Pinpoint the cell where the given text exists, returning its [X, Y] midpoint coordinate. 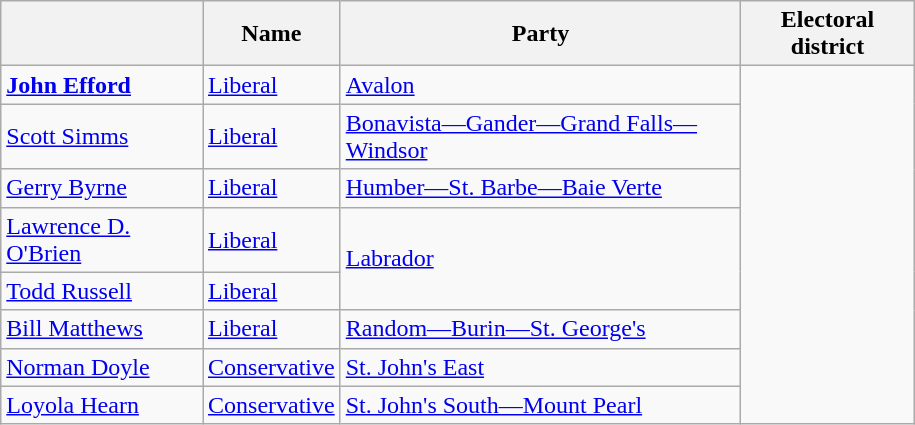
Loyola Hearn [102, 405]
John Efford [102, 85]
Name [271, 34]
Party [540, 34]
St. John's South—Mount Pearl [540, 405]
Humber—St. Barbe—Baie Verte [540, 188]
Electoral district [828, 34]
Labrador [540, 258]
Lawrence D. O'Brien [102, 240]
Scott Simms [102, 136]
Todd Russell [102, 291]
Avalon [540, 85]
Gerry Byrne [102, 188]
Bonavista—Gander—Grand Falls—Windsor [540, 136]
Norman Doyle [102, 367]
Random—Burin—St. George's [540, 329]
Bill Matthews [102, 329]
St. John's East [540, 367]
